Capture the cell that displays the provided text and extract its [x, y] central coordinate. 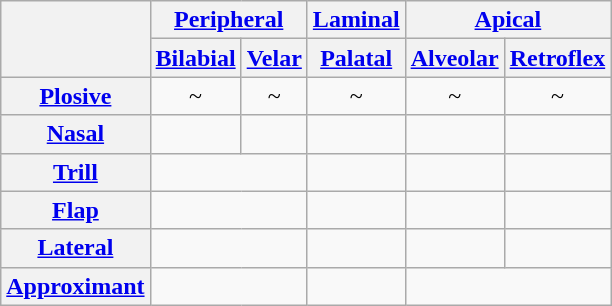
Alveolar [454, 58]
Retroflex [558, 58]
Palatal [356, 58]
Nasal [76, 134]
Apical [508, 20]
Plosive [76, 96]
Lateral [76, 248]
Peripheral [228, 20]
Approximant [76, 286]
Bilabial [196, 58]
Flap [76, 210]
Trill [76, 172]
Laminal [356, 20]
Velar [274, 58]
